Detect which cell encompasses the target text, then output its [X, Y] center coordinate. 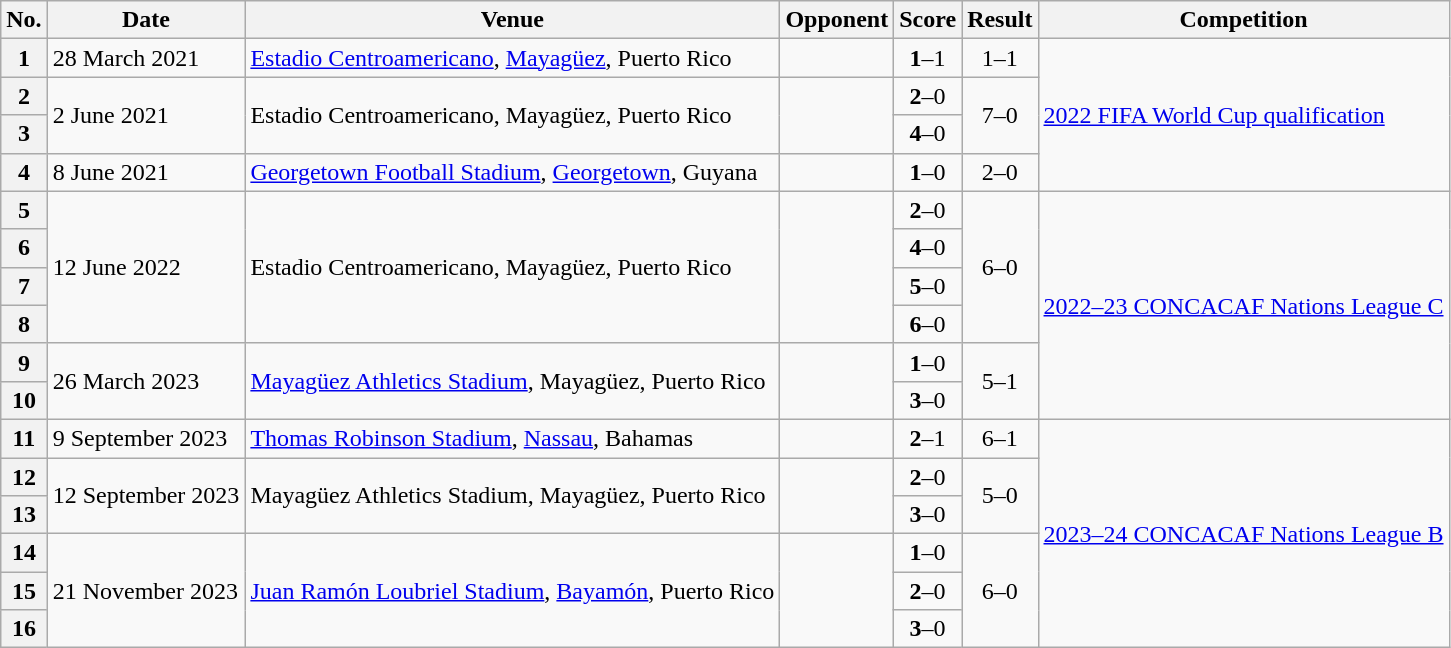
Opponent [837, 20]
11 [24, 438]
7–0 [1000, 115]
4 [24, 172]
9 [24, 362]
Juan Ramón Loubriel Stadium, Bayamón, Puerto Rico [512, 591]
2–1 [928, 438]
21 November 2023 [146, 591]
3 [24, 134]
15 [24, 591]
2 [24, 96]
7 [24, 286]
12 [24, 477]
1 [24, 58]
8 June 2021 [146, 172]
28 March 2021 [146, 58]
5 [24, 210]
13 [24, 515]
Competition [1244, 20]
Result [1000, 20]
12 June 2022 [146, 267]
6–1 [1000, 438]
Venue [512, 20]
6 [24, 248]
8 [24, 324]
2 June 2021 [146, 115]
12 September 2023 [146, 496]
Georgetown Football Stadium, Georgetown, Guyana [512, 172]
14 [24, 553]
2023–24 CONCACAF Nations League B [1244, 533]
9 September 2023 [146, 438]
Thomas Robinson Stadium, Nassau, Bahamas [512, 438]
Date [146, 20]
10 [24, 400]
No. [24, 20]
5–1 [1000, 381]
Score [928, 20]
26 March 2023 [146, 381]
16 [24, 629]
2022–23 CONCACAF Nations League C [1244, 305]
2022 FIFA World Cup qualification [1244, 115]
